Detect which cell encompasses the target text, then output its (X, Y) center coordinate. 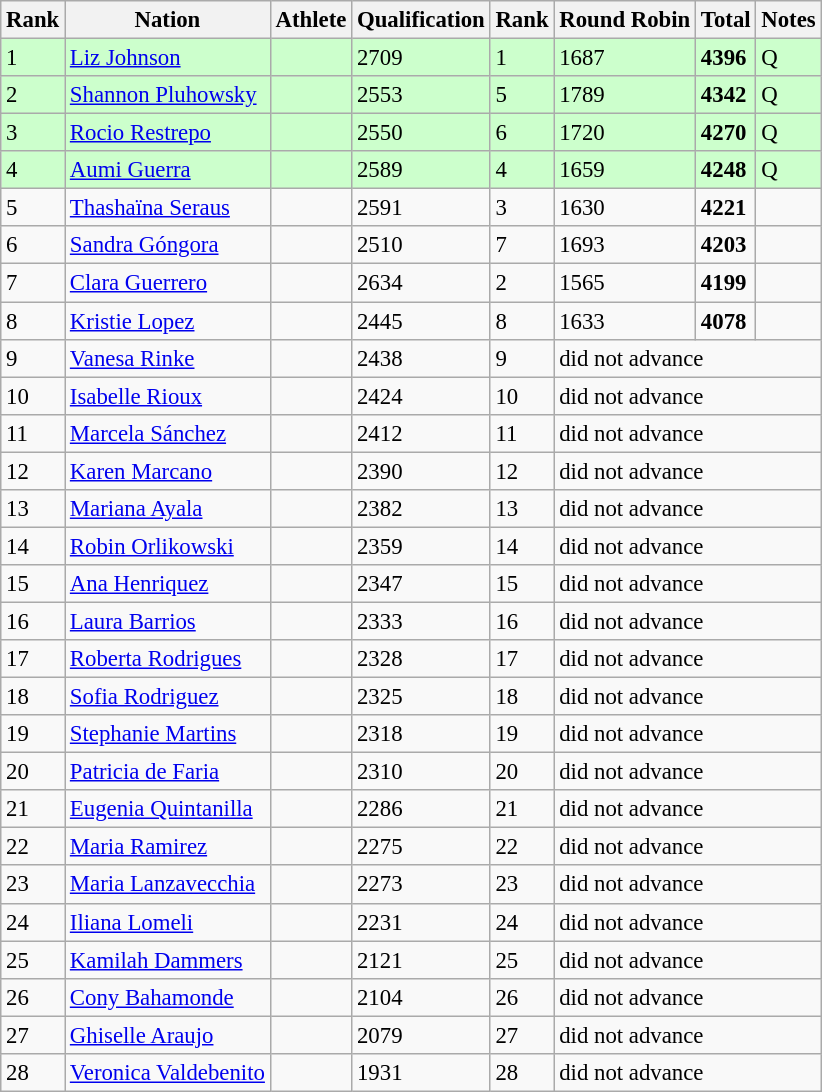
2589 (421, 170)
2424 (421, 396)
2382 (421, 509)
2390 (421, 471)
4342 (726, 95)
4199 (726, 283)
Ghiselle Araujo (168, 1035)
1633 (625, 321)
Kamilah Dammers (168, 960)
2634 (421, 283)
Veronica Valdebenito (168, 1073)
Mariana Ayala (168, 509)
Notes (788, 20)
2325 (421, 697)
4396 (726, 58)
Vanesa Rinke (168, 358)
Nation (168, 20)
2104 (421, 997)
Ana Henriquez (168, 584)
Laura Barrios (168, 621)
4078 (726, 321)
4270 (726, 133)
1630 (625, 208)
Rocio Restrepo (168, 133)
Eugenia Quintanilla (168, 809)
Robin Orlikowski (168, 546)
2709 (421, 58)
Iliana Lomeli (168, 922)
1693 (625, 245)
Maria Ramirez (168, 847)
Athlete (310, 20)
2121 (421, 960)
Thashaïna Seraus (168, 208)
Patricia de Faria (168, 772)
2445 (421, 321)
Liz Johnson (168, 58)
2412 (421, 433)
Round Robin (625, 20)
Marcela Sánchez (168, 433)
4203 (726, 245)
1565 (625, 283)
Stephanie Martins (168, 734)
2328 (421, 659)
2359 (421, 546)
4221 (726, 208)
1720 (625, 133)
2438 (421, 358)
2553 (421, 95)
Isabelle Rioux (168, 396)
Shannon Pluhowsky (168, 95)
2079 (421, 1035)
2286 (421, 809)
2347 (421, 584)
Sandra Góngora (168, 245)
Sofia Rodriguez (168, 697)
2591 (421, 208)
2318 (421, 734)
1931 (421, 1073)
Aumi Guerra (168, 170)
1659 (625, 170)
2273 (421, 885)
2333 (421, 621)
Roberta Rodrigues (168, 659)
Qualification (421, 20)
4248 (726, 170)
2275 (421, 847)
1789 (625, 95)
2510 (421, 245)
1687 (625, 58)
2310 (421, 772)
Cony Bahamonde (168, 997)
Karen Marcano (168, 471)
Total (726, 20)
2231 (421, 922)
Kristie Lopez (168, 321)
Clara Guerrero (168, 283)
Maria Lanzavecchia (168, 885)
2550 (421, 133)
